Identify which cell holds the provided text, then report its (X, Y) central coordinate. 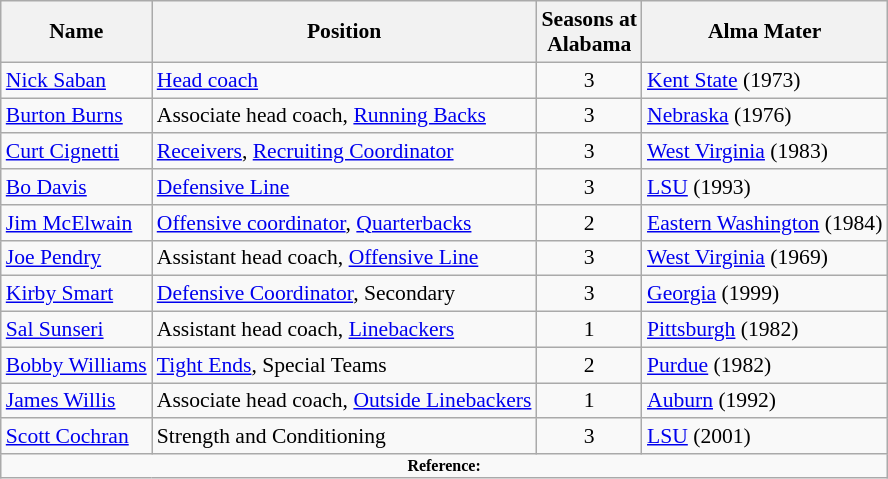
Nebraska (1976) (764, 116)
Kent State (1973) (764, 80)
Purdue (1982) (764, 365)
Nick Saban (76, 80)
Joe Pendry (76, 258)
Name (76, 32)
Assistant head coach, Linebackers (344, 330)
Auburn (1992) (764, 401)
Seasons atAlabama (588, 32)
Associate head coach, Outside Linebackers (344, 401)
Position (344, 32)
Kirby Smart (76, 294)
Associate head coach, Running Backs (344, 116)
Curt Cignetti (76, 152)
Receivers, Recruiting Coordinator (344, 152)
Bo Davis (76, 187)
Defensive Line (344, 187)
Defensive Coordinator, Secondary (344, 294)
Bobby Williams (76, 365)
Sal Sunseri (76, 330)
LSU (1993) (764, 187)
Offensive coordinator, Quarterbacks (344, 223)
Eastern Washington (1984) (764, 223)
Alma Mater (764, 32)
Jim McElwain (76, 223)
Head coach (344, 80)
West Virginia (1969) (764, 258)
Scott Cochran (76, 437)
West Virginia (1983) (764, 152)
Georgia (1999) (764, 294)
LSU (2001) (764, 437)
Burton Burns (76, 116)
Pittsburgh (1982) (764, 330)
James Willis (76, 401)
Strength and Conditioning (344, 437)
Reference: (444, 466)
Tight Ends, Special Teams (344, 365)
Assistant head coach, Offensive Line (344, 258)
